Identify which cell holds the provided text, then report its [x, y] central coordinate. 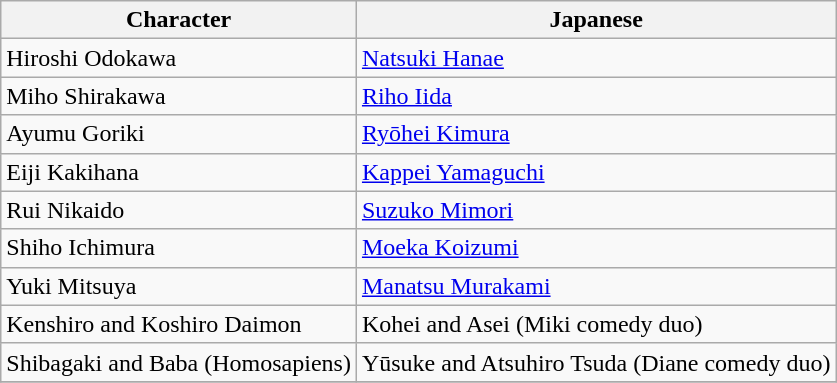
Riho Iida [596, 96]
Shiho Ichimura [179, 248]
Yūsuke and Atsuhiro Tsuda (Diane comedy duo) [596, 362]
Ayumu Goriki [179, 134]
Miho Shirakawa [179, 96]
Eiji Kakihana [179, 172]
Hiroshi Odokawa [179, 58]
Ryōhei Kimura [596, 134]
Yuki Mitsuya [179, 286]
Kenshiro and Koshiro Daimon [179, 324]
Natsuki Hanae [596, 58]
Character [179, 20]
Suzuko Mimori [596, 210]
Japanese [596, 20]
Manatsu Murakami [596, 286]
Rui Nikaido [179, 210]
Shibagaki and Baba (Homosapiens) [179, 362]
Kohei and Asei (Miki comedy duo) [596, 324]
Kappei Yamaguchi [596, 172]
Moeka Koizumi [596, 248]
